Provide the [X, Y] coordinate of the cell's center where the given text is located.  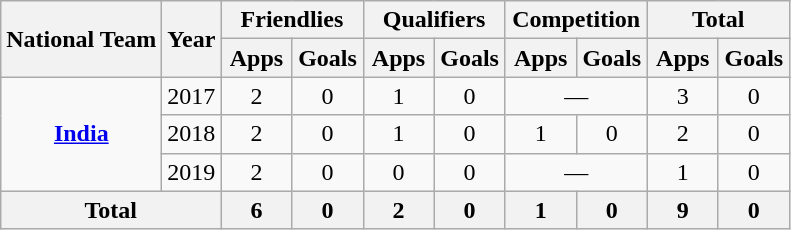
2019 [192, 172]
2018 [192, 134]
9 [682, 210]
3 [682, 96]
National Team [82, 39]
2017 [192, 96]
Qualifiers [434, 20]
6 [256, 210]
Competition [576, 20]
India [82, 134]
Friendlies [292, 20]
Year [192, 39]
